Return the (X, Y) coordinate for the center point of the cell that contains the specified text.  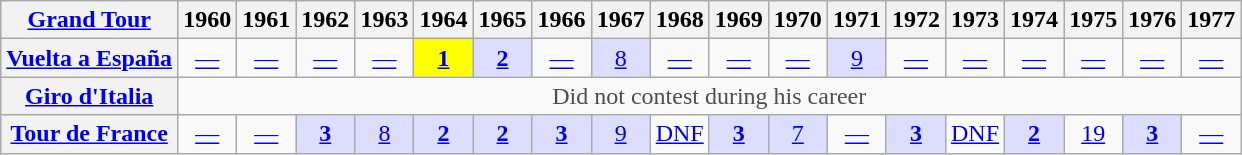
1966 (562, 20)
Did not contest during his career (710, 96)
1976 (1152, 20)
1974 (1034, 20)
1975 (1094, 20)
1973 (974, 20)
1977 (1212, 20)
7 (798, 134)
1965 (502, 20)
1963 (384, 20)
1962 (326, 20)
1970 (798, 20)
1972 (916, 20)
Vuelta a España (90, 58)
Grand Tour (90, 20)
1961 (266, 20)
Giro d'Italia (90, 96)
1960 (208, 20)
1 (444, 58)
Tour de France (90, 134)
19 (1094, 134)
1964 (444, 20)
1968 (680, 20)
1969 (738, 20)
1971 (856, 20)
1967 (620, 20)
